Extract the (X, Y) coordinate from the center of the cell holding the provided text.  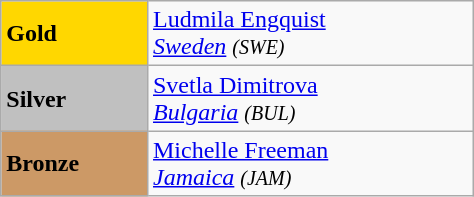
Svetla DimitrovaBulgaria (BUL) (310, 98)
Michelle FreemanJamaica (JAM) (310, 164)
Silver (74, 98)
Bronze (74, 164)
Ludmila EngquistSweden (SWE) (310, 34)
Gold (74, 34)
